Return the [x, y] coordinate for the center point of the cell that contains the specified text.  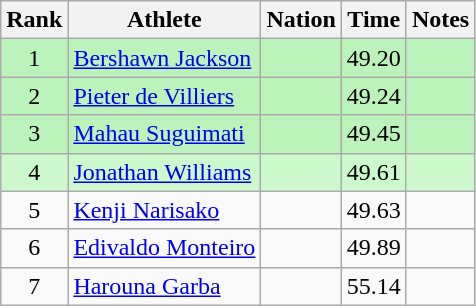
5 [34, 210]
49.45 [374, 134]
Bershawn Jackson [164, 58]
1 [34, 58]
49.89 [374, 248]
Pieter de Villiers [164, 96]
49.20 [374, 58]
49.24 [374, 96]
55.14 [374, 286]
6 [34, 248]
Athlete [164, 20]
2 [34, 96]
Rank [34, 20]
Kenji Narisako [164, 210]
49.61 [374, 172]
Nation [301, 20]
4 [34, 172]
7 [34, 286]
Mahau Suguimati [164, 134]
Time [374, 20]
Edivaldo Monteiro [164, 248]
3 [34, 134]
Jonathan Williams [164, 172]
Harouna Garba [164, 286]
49.63 [374, 210]
Notes [440, 20]
